From the cell containing the given text, extract its center point as (x, y) coordinate. 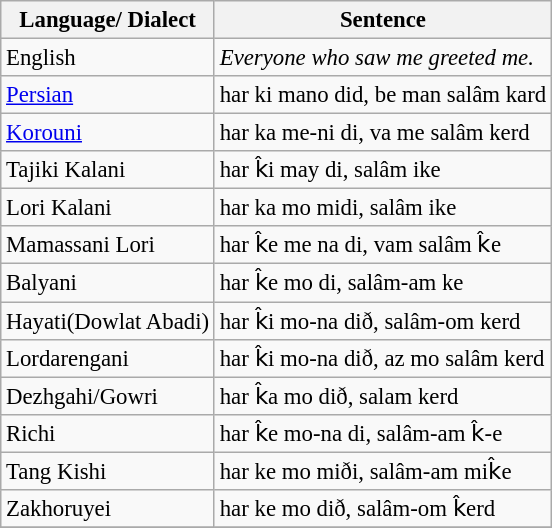
har k̂a mo dið, salam kerd (382, 396)
Sentence (382, 20)
Balyani (108, 283)
Dezhgahi/Gowri (108, 396)
Everyone who saw me greeted me. (382, 58)
Tajiki Kalani (108, 170)
har k̂i may di, salâm ike (382, 170)
Lori Kalani (108, 208)
har ke mo miði, salâm-am mik̂e (382, 471)
Hayati(Dowlat Abadi) (108, 321)
har ka me-ni di, va me salâm kerd (382, 133)
Tang Kishi (108, 471)
English (108, 58)
Richi (108, 433)
Mamassani Lori (108, 245)
Language/ Dialect (108, 20)
har k̂i mo-na dið, salâm-om kerd (382, 321)
Lordarengani (108, 358)
har k̂e mo-na di, salâm-am k̂-e (382, 433)
har k̂e me na di, vam salâm k̂e (382, 245)
Persian (108, 95)
har k̂i mo-na dið, az mo salâm kerd (382, 358)
har ke mo dið, salâm-om k̂erd (382, 509)
har k̂e mo di, salâm-am ke (382, 283)
Korouni (108, 133)
har ka mo midi, salâm ike (382, 208)
Zakhoruyei (108, 509)
har ki mano did, be man salâm kard (382, 95)
